Search for the cell housing the specified text and yield its [X, Y] center coordinate. 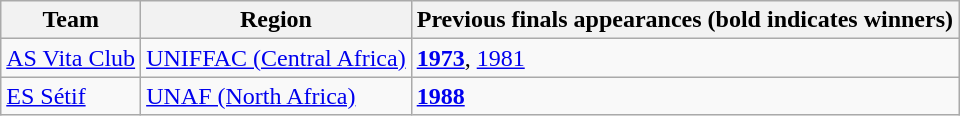
UNAF (North Africa) [276, 96]
Previous finals appearances (bold indicates winners) [684, 20]
AS Vita Club [71, 58]
Team [71, 20]
1988 [684, 96]
ES Sétif [71, 96]
1973, 1981 [684, 58]
Region [276, 20]
UNIFFAC (Central Africa) [276, 58]
